Find where the given text appears and provide that cell's center as (X, Y) coordinate. 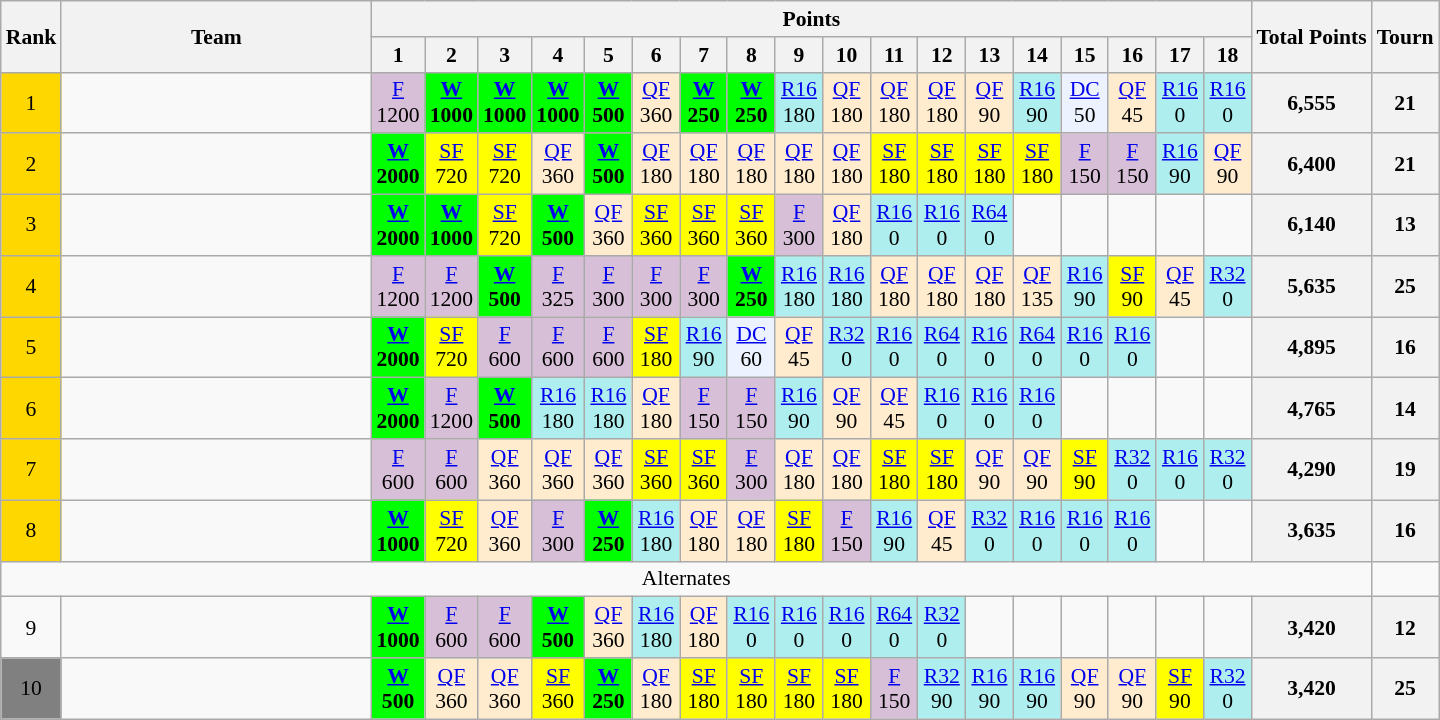
Total Points (1311, 36)
11 (894, 55)
F325 (558, 286)
4,290 (1311, 470)
6,555 (1311, 102)
Team (216, 36)
Tourn (1406, 36)
17 (1180, 55)
6,400 (1311, 164)
19 (1406, 470)
QF135 (1037, 286)
3,635 (1311, 530)
4,765 (1311, 408)
R3290 (942, 688)
4,895 (1311, 348)
Points (811, 19)
DC50 (1085, 102)
18 (1228, 55)
15 (1085, 55)
Rank (32, 36)
Alternates (686, 579)
DC60 (751, 348)
5,635 (1311, 286)
6,140 (1311, 226)
